Detect which cell encompasses the target text, then output its [X, Y] center coordinate. 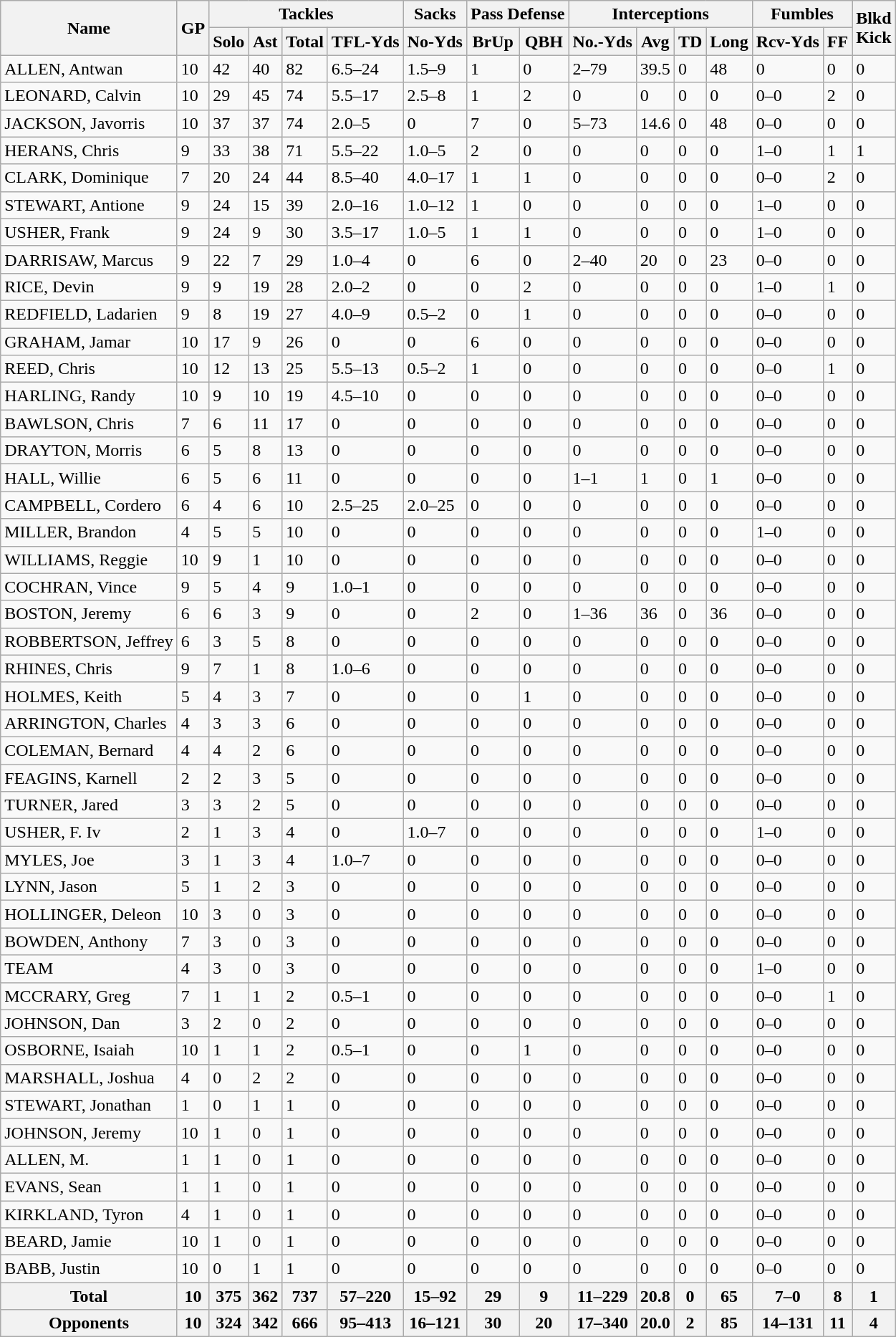
BEARD, Jamie [89, 1242]
342 [265, 1323]
82 [305, 69]
2.0–2 [365, 287]
MYLES, Joe [89, 860]
RHINES, Chris [89, 668]
FEAGINS, Karnell [89, 777]
44 [305, 178]
4.0–17 [435, 178]
1–36 [602, 614]
14.6 [655, 123]
MILLER, Brandon [89, 532]
33 [229, 150]
1.0–6 [365, 668]
Interceptions [660, 14]
2.5–25 [365, 505]
5–73 [602, 123]
KIRKLAND, Tyron [89, 1214]
HOLLINGER, Deleon [89, 914]
ALLEN, M. [89, 1159]
16–121 [435, 1323]
ALLEN, Antwan [89, 69]
42 [229, 69]
HARLING, Randy [89, 396]
USHER, Frank [89, 232]
6.5–24 [365, 69]
28 [305, 287]
65 [729, 1296]
Opponents [89, 1323]
CAMPBELL, Cordero [89, 505]
45 [265, 96]
CLARK, Dominique [89, 178]
4.5–10 [365, 396]
Pass Defense [517, 14]
HOLMES, Keith [89, 696]
TFL-Yds [365, 42]
25 [305, 369]
GRAHAM, Jamar [89, 342]
Avg [655, 42]
WILLIAMS, Reggie [89, 560]
11–229 [602, 1296]
38 [265, 150]
LYNN, Jason [89, 887]
OSBORNE, Isaiah [89, 1050]
5.5–13 [365, 369]
71 [305, 150]
Sacks [435, 14]
REDFIELD, Ladarien [89, 314]
GP [193, 28]
Solo [229, 42]
4.0–9 [365, 314]
BOSTON, Jeremy [89, 614]
27 [305, 314]
2.0–5 [365, 123]
LEONARD, Calvin [89, 96]
BrUp [493, 42]
40 [265, 69]
Fumbles [802, 14]
REED, Chris [89, 369]
1.0–12 [435, 205]
20.0 [655, 1323]
DRAYTON, Morris [89, 451]
22 [229, 259]
ARRINGTON, Charles [89, 723]
JOHNSON, Dan [89, 1023]
85 [729, 1323]
2.5–8 [435, 96]
STEWART, Antione [89, 205]
666 [305, 1323]
1.0–1 [365, 587]
39 [305, 205]
5.5–17 [365, 96]
BlkdKick [874, 28]
JACKSON, Javorris [89, 123]
Long [729, 42]
1.5–9 [435, 69]
BOWDEN, Anthony [89, 941]
BABB, Justin [89, 1269]
20.8 [655, 1296]
2–79 [602, 69]
2.0–16 [365, 205]
TEAM [89, 969]
23 [729, 259]
Rcv-Yds [788, 42]
EVANS, Sean [89, 1187]
5.5–22 [365, 150]
Tackles [307, 14]
Name [89, 28]
No-Yds [435, 42]
8.5–40 [365, 178]
12 [229, 369]
HALL, Willie [89, 478]
362 [265, 1296]
MCCRARY, Greg [89, 996]
RICE, Devin [89, 287]
3.5–17 [365, 232]
Ast [265, 42]
14–131 [788, 1323]
95–413 [365, 1323]
TURNER, Jared [89, 805]
No.-Yds [602, 42]
COLEMAN, Bernard [89, 750]
375 [229, 1296]
15 [265, 205]
TD [690, 42]
ROBBERTSON, Jeffrey [89, 641]
1.0–4 [365, 259]
STEWART, Jonathan [89, 1105]
FF [837, 42]
COCHRAN, Vince [89, 587]
JOHNSON, Jeremy [89, 1132]
39.5 [655, 69]
57–220 [365, 1296]
2–40 [602, 259]
737 [305, 1296]
2.0–25 [435, 505]
17–340 [602, 1323]
324 [229, 1323]
1–1 [602, 478]
26 [305, 342]
USHER, F. Iv [89, 833]
7–0 [788, 1296]
15–92 [435, 1296]
MARSHALL, Joshua [89, 1078]
HERANS, Chris [89, 150]
BAWLSON, Chris [89, 423]
QBH [544, 42]
DARRISAW, Marcus [89, 259]
